Return the [X, Y] coordinate for the center point of the cell that contains the specified text.  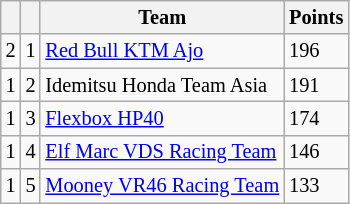
5 [31, 186]
4 [31, 152]
Team [162, 17]
196 [316, 51]
Red Bull KTM Ajo [162, 51]
Points [316, 17]
133 [316, 186]
3 [31, 118]
Flexbox HP40 [162, 118]
Idemitsu Honda Team Asia [162, 85]
174 [316, 118]
Mooney VR46 Racing Team [162, 186]
146 [316, 152]
191 [316, 85]
Elf Marc VDS Racing Team [162, 152]
